For the text-containing cell, return its midpoint in (X, Y) coordinate format. 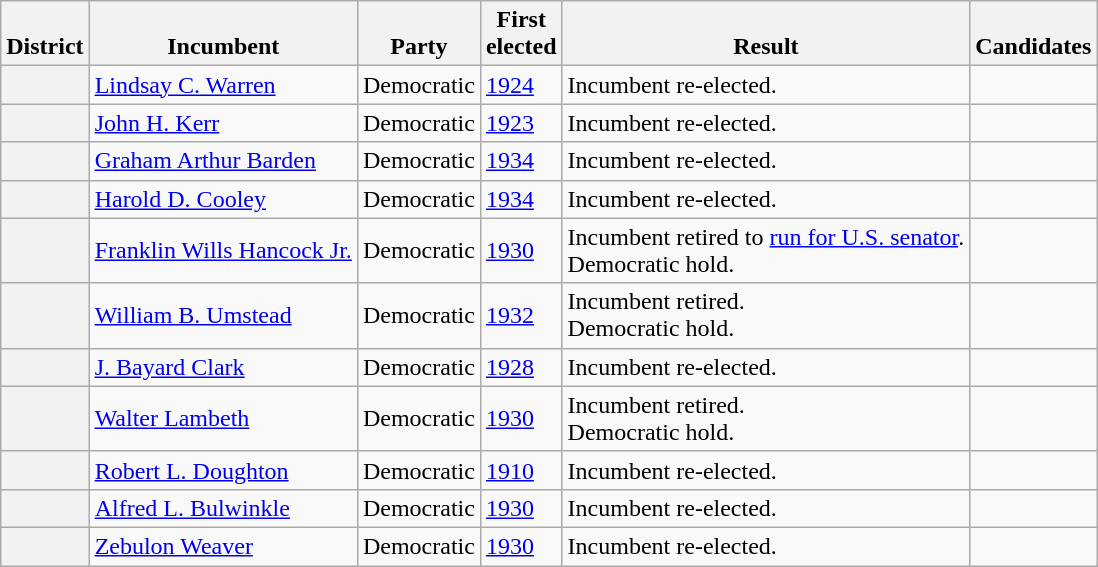
Graham Arthur Barden (223, 161)
Harold D. Cooley (223, 199)
Party (418, 34)
District (45, 34)
1910 (521, 470)
Candidates (1034, 34)
Firstelected (521, 34)
Robert L. Doughton (223, 470)
Result (766, 34)
1923 (521, 123)
Incumbent (223, 34)
Lindsay C. Warren (223, 85)
Franklin Wills Hancock Jr. (223, 250)
1924 (521, 85)
Zebulon Weaver (223, 546)
John H. Kerr (223, 123)
J. Bayard Clark (223, 367)
Walter Lambeth (223, 418)
William B. Umstead (223, 316)
1932 (521, 316)
1928 (521, 367)
Incumbent retired to run for U.S. senator.Democratic hold. (766, 250)
Alfred L. Bulwinkle (223, 508)
